Capture the cell that displays the provided text and extract its [x, y] central coordinate. 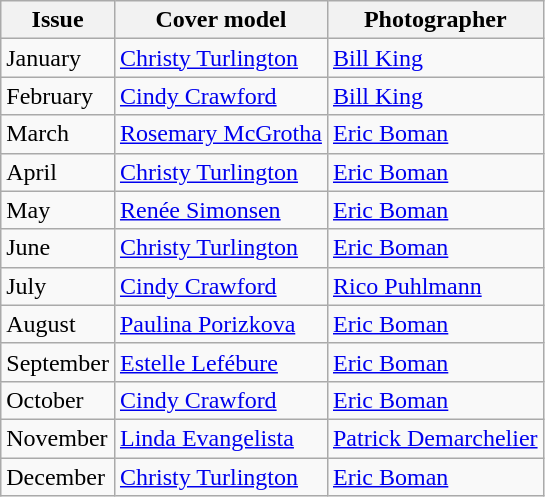
July [58, 286]
January [58, 58]
September [58, 362]
Rico Puhlmann [435, 286]
Cover model [220, 20]
August [58, 324]
Renée Simonsen [220, 210]
April [58, 172]
Linda Evangelista [220, 438]
Paulina Porizkova [220, 324]
December [58, 477]
May [58, 210]
Estelle Lefébure [220, 362]
Patrick Demarchelier [435, 438]
June [58, 248]
November [58, 438]
Issue [58, 20]
Photographer [435, 20]
March [58, 134]
October [58, 400]
Rosemary McGrotha [220, 134]
February [58, 96]
